Return the (X, Y) coordinate for the center point of the cell that contains the specified text.  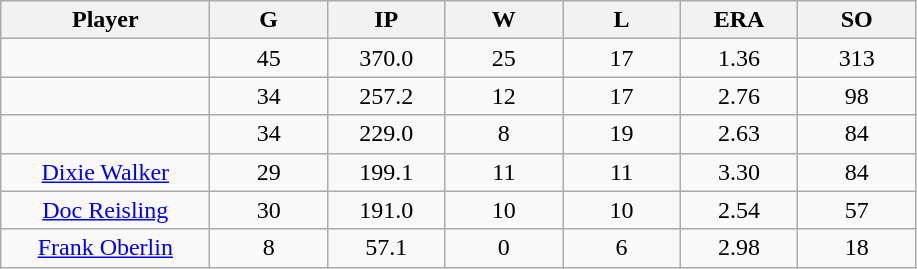
229.0 (386, 134)
SO (857, 20)
2.76 (739, 96)
57.1 (386, 248)
370.0 (386, 58)
1.36 (739, 58)
18 (857, 248)
19 (622, 134)
IP (386, 20)
Dixie Walker (106, 172)
2.54 (739, 210)
98 (857, 96)
Player (106, 20)
25 (504, 58)
2.63 (739, 134)
G (269, 20)
29 (269, 172)
12 (504, 96)
L (622, 20)
45 (269, 58)
0 (504, 248)
313 (857, 58)
W (504, 20)
57 (857, 210)
2.98 (739, 248)
ERA (739, 20)
30 (269, 210)
Doc Reisling (106, 210)
257.2 (386, 96)
199.1 (386, 172)
6 (622, 248)
Frank Oberlin (106, 248)
191.0 (386, 210)
3.30 (739, 172)
